For the text-containing cell, return its midpoint in (x, y) coordinate format. 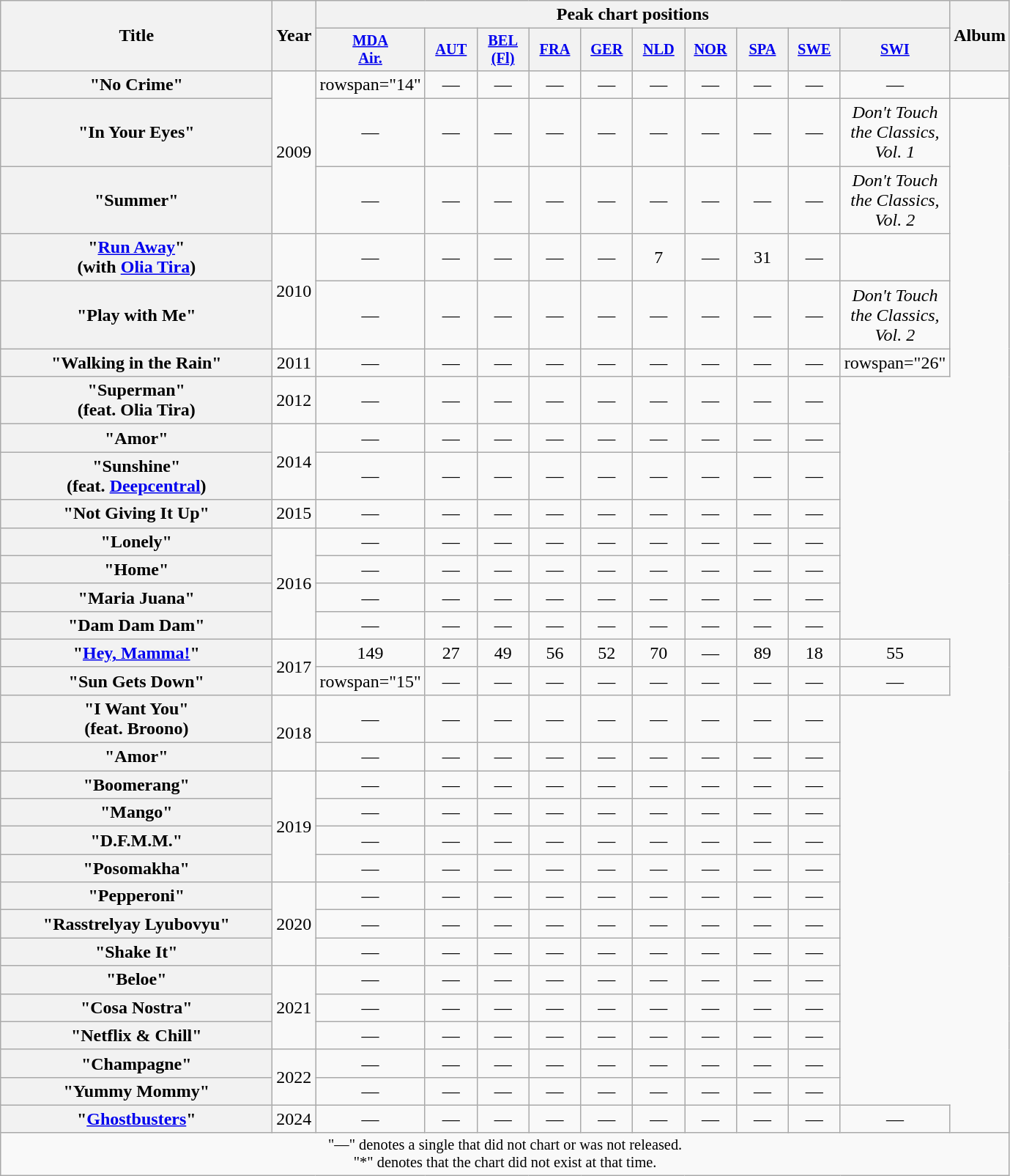
"Ghostbusters" (136, 1119)
2020 (294, 924)
rowspan="26" (895, 363)
18 (814, 653)
"Netflix & Chill" (136, 1035)
"Sunshine"(feat. Deepcentral) (136, 476)
52 (606, 653)
"In Your Eyes" (136, 133)
2018 (294, 733)
Album (980, 36)
BEL(Fl) (502, 50)
2009 (294, 152)
55 (895, 653)
"Summer" (136, 200)
"Dam Dam Dam" (136, 625)
"Home" (136, 569)
NOR (710, 50)
FRA (555, 50)
rowspan="15" (371, 681)
2014 (294, 462)
Year (294, 36)
2015 (294, 514)
2010 (294, 292)
"Play with Me" (136, 315)
"D.F.M.M." (136, 840)
Peak chart positions (633, 15)
"Rasstrelyay Lyubovyu" (136, 924)
"Beloe" (136, 980)
GER (606, 50)
"No Crime" (136, 84)
31 (762, 258)
MDAAir. (371, 50)
2016 (294, 583)
"I Want You"(feat. Broono) (136, 718)
AUT (451, 50)
"Shake It" (136, 952)
"Hey, Mamma!" (136, 653)
"Champagne" (136, 1063)
2021 (294, 1007)
SPA (762, 50)
"Mango" (136, 813)
"Cosa Nostra" (136, 1007)
"Yummy Mommy" (136, 1091)
49 (502, 653)
27 (451, 653)
"Boomerang" (136, 785)
Don't Touch the Classics, Vol. 1 (895, 133)
"Superman"(feat. Olia Tira) (136, 400)
149 (371, 653)
NLD (659, 50)
56 (555, 653)
2011 (294, 363)
"Рosomakha" (136, 868)
"Not Giving It Up" (136, 514)
"—" denotes a single that did not chart or was not released."*" denotes that the chart did not exist at that time. (505, 1154)
2012 (294, 400)
"Pepperoni" (136, 896)
SWE (814, 50)
2022 (294, 1077)
2024 (294, 1119)
Title (136, 36)
70 (659, 653)
7 (659, 258)
"Maria Juana" (136, 597)
89 (762, 653)
"Lonely" (136, 541)
"Run Away"(with Olia Tira) (136, 258)
2019 (294, 826)
rowspan="14" (371, 84)
SWI (895, 50)
"Walking in the Rain" (136, 363)
2017 (294, 667)
"Sun Gets Down" (136, 681)
